From the cell containing the given text, extract its center point as [x, y] coordinate. 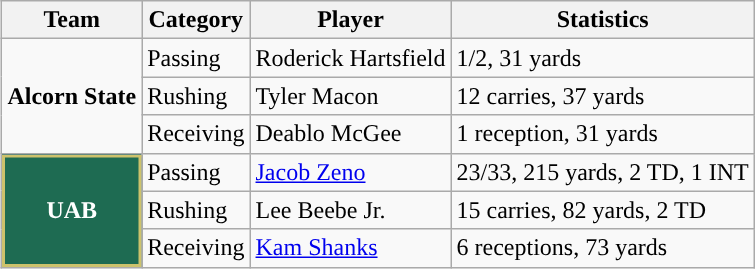
23/33, 215 yards, 2 TD, 1 INT [602, 172]
1 reception, 31 yards [602, 134]
Statistics [602, 20]
Roderick Hartsfield [350, 58]
Deablo McGee [350, 134]
Player [350, 20]
Lee Beebe Jr. [350, 210]
Kam Shanks [350, 248]
Team [72, 20]
Tyler Macon [350, 96]
Alcorn State [72, 96]
15 carries, 82 yards, 2 TD [602, 210]
UAB [72, 210]
6 receptions, 73 yards [602, 248]
1/2, 31 yards [602, 58]
Category [196, 20]
12 carries, 37 yards [602, 96]
Jacob Zeno [350, 172]
